Identify which cell holds the provided text, then report its (X, Y) central coordinate. 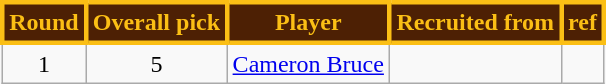
1 (44, 63)
Round (44, 22)
ref (582, 22)
Overall pick (156, 22)
5 (156, 63)
Recruited from (475, 22)
Cameron Bruce (308, 63)
Player (308, 22)
